Locate the cell with the specified text and output its [X, Y] center coordinate. 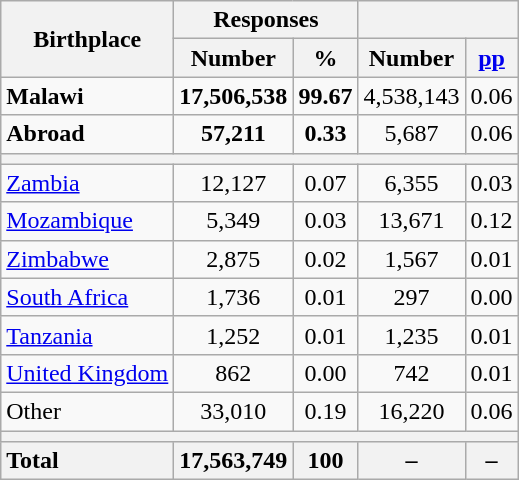
12,127 [234, 183]
17,563,749 [234, 461]
1,567 [412, 259]
742 [412, 373]
2,875 [234, 259]
0.19 [326, 411]
1,736 [234, 297]
Tanzania [88, 335]
Birthplace [88, 39]
99.67 [326, 96]
South Africa [88, 297]
Zambia [88, 183]
Abroad [88, 134]
pp [492, 58]
100 [326, 461]
1,252 [234, 335]
Mozambique [88, 221]
1,235 [412, 335]
United Kingdom [88, 373]
0.33 [326, 134]
Other [88, 411]
297 [412, 297]
% [326, 58]
13,671 [412, 221]
Responses [266, 20]
33,010 [234, 411]
5,349 [234, 221]
16,220 [412, 411]
5,687 [412, 134]
Zimbabwe [88, 259]
0.12 [492, 221]
Total [88, 461]
17,506,538 [234, 96]
0.07 [326, 183]
862 [234, 373]
57,211 [234, 134]
0.02 [326, 259]
6,355 [412, 183]
Malawi [88, 96]
4,538,143 [412, 96]
